Determine the [X, Y] coordinate at the center of the cell enclosing the given text.  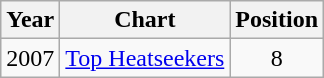
Year [30, 20]
2007 [30, 58]
8 [277, 58]
Position [277, 20]
Top Heatseekers [145, 58]
Chart [145, 20]
